Identify which cell holds the provided text, then report its [X, Y] central coordinate. 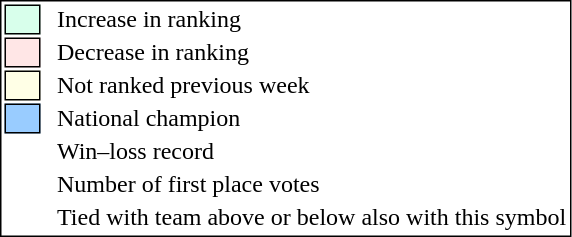
Decrease in ranking [312, 53]
National champion [312, 119]
Win–loss record [312, 151]
Number of first place votes [312, 185]
Tied with team above or below also with this symbol [312, 217]
Increase in ranking [312, 19]
Not ranked previous week [312, 85]
